Return the [X, Y] coordinate for the center point of the cell that contains the specified text.  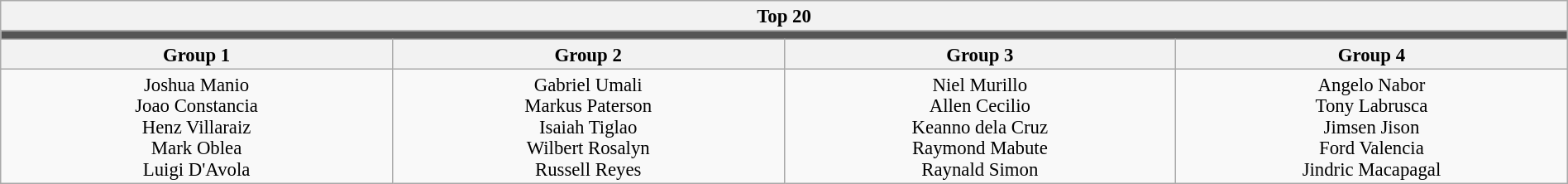
Angelo Nabor Tony Labrusca Jimsen Jison Ford Valencia Jindric Macapagal [1372, 127]
Group 2 [588, 55]
Top 20 [784, 16]
Group 3 [980, 55]
Group 4 [1372, 55]
Joshua Manio Joao Constancia Henz Villaraiz Mark Oblea Luigi D'Avola [197, 127]
Group 1 [197, 55]
Niel Murillo Allen Cecilio Keanno dela Cruz Raymond Mabute Raynald Simon [980, 127]
Gabriel Umali Markus Paterson Isaiah Tiglao Wilbert Rosalyn Russell Reyes [588, 127]
